Identify which cell holds the provided text, then report its [x, y] central coordinate. 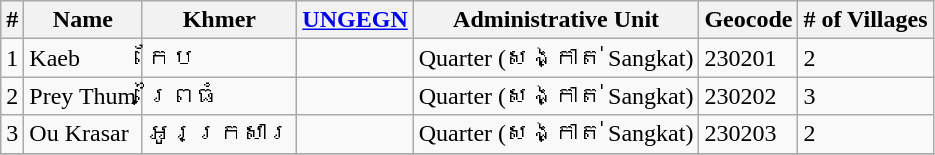
Khmer [220, 20]
Geocode [748, 20]
# [12, 20]
កែប [220, 58]
Administrative Unit [556, 20]
230201 [748, 58]
Prey Thum [83, 96]
230202 [748, 96]
Kaeb [83, 58]
UNGEGN [355, 20]
# of Villages [866, 20]
Name [83, 20]
ព្រៃធំ [220, 96]
230203 [748, 134]
1 [12, 58]
Ou Krasar [83, 134]
អូរក្រសារ [220, 134]
